Search for the cell housing the specified text and yield its (X, Y) center coordinate. 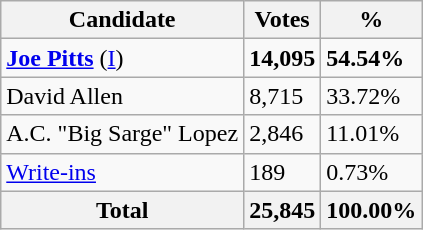
Votes (282, 20)
2,846 (282, 134)
54.54% (372, 58)
Write-ins (122, 172)
8,715 (282, 96)
A.C. "Big Sarge" Lopez (122, 134)
14,095 (282, 58)
Candidate (122, 20)
33.72% (372, 96)
25,845 (282, 210)
% (372, 20)
100.00% (372, 210)
189 (282, 172)
Total (122, 210)
0.73% (372, 172)
David Allen (122, 96)
Joe Pitts (I) (122, 58)
11.01% (372, 134)
